Pinpoint the cell where the given text exists, returning its [X, Y] midpoint coordinate. 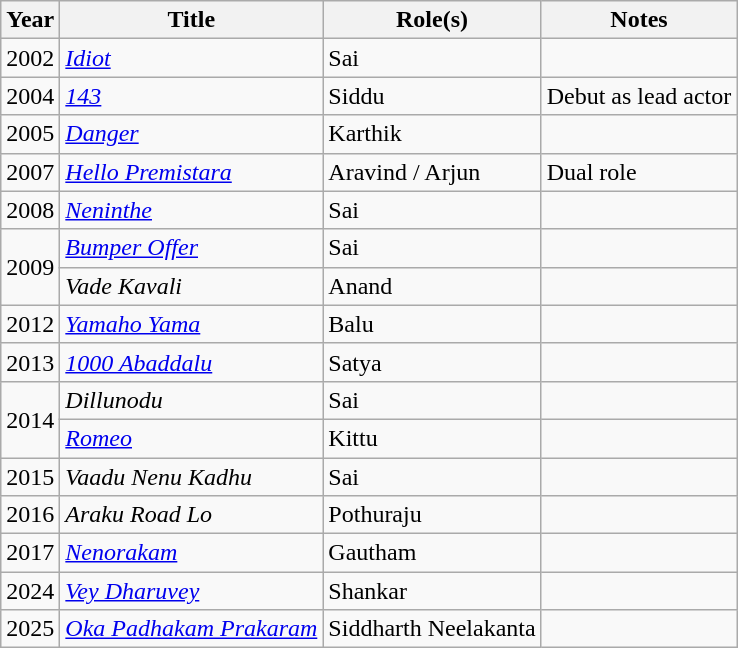
Kittu [432, 438]
Shankar [432, 591]
Debut as lead actor [639, 96]
2025 [30, 629]
Dual role [639, 172]
143 [192, 96]
Balu [432, 324]
Hello Premistara [192, 172]
2017 [30, 553]
2024 [30, 591]
2016 [30, 515]
Idiot [192, 58]
Vade Kavali [192, 286]
Anand [432, 286]
Year [30, 20]
Notes [639, 20]
2002 [30, 58]
2014 [30, 419]
2004 [30, 96]
Karthik [432, 134]
2008 [30, 210]
2009 [30, 267]
Aravind / Arjun [432, 172]
Pothuraju [432, 515]
Title [192, 20]
Vey Dharuvey [192, 591]
Gautham [432, 553]
2013 [30, 362]
Satya [432, 362]
Neninthe [192, 210]
2012 [30, 324]
Danger [192, 134]
2015 [30, 477]
Nenorakam [192, 553]
Bumper Offer [192, 248]
1000 Abaddalu [192, 362]
Role(s) [432, 20]
Oka Padhakam Prakaram [192, 629]
Yamaho Yama [192, 324]
Vaadu Nenu Kadhu [192, 477]
Araku Road Lo [192, 515]
Romeo [192, 438]
Siddu [432, 96]
2007 [30, 172]
2005 [30, 134]
Dillunodu [192, 400]
Siddharth Neelakanta [432, 629]
